For the text-containing cell, return its midpoint in [X, Y] coordinate format. 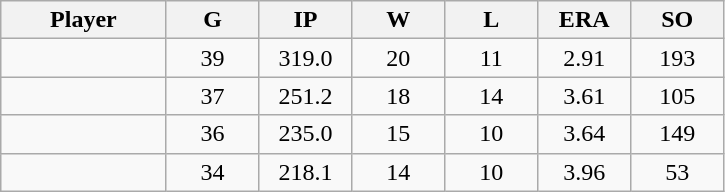
2.91 [584, 58]
3.61 [584, 96]
SO [678, 20]
235.0 [306, 134]
IP [306, 20]
36 [212, 134]
218.1 [306, 172]
39 [212, 58]
Player [84, 20]
251.2 [306, 96]
18 [398, 96]
193 [678, 58]
3.96 [584, 172]
34 [212, 172]
105 [678, 96]
319.0 [306, 58]
37 [212, 96]
15 [398, 134]
3.64 [584, 134]
ERA [584, 20]
53 [678, 172]
20 [398, 58]
G [212, 20]
11 [492, 58]
149 [678, 134]
L [492, 20]
W [398, 20]
